Capture the cell that displays the provided text and extract its [x, y] central coordinate. 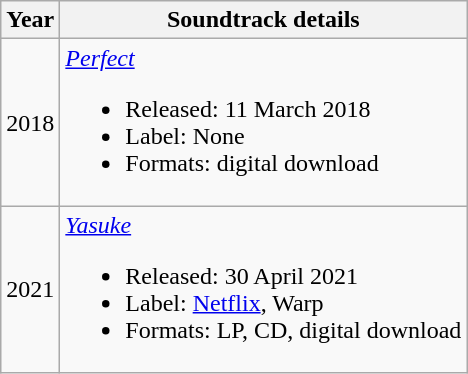
2021 [30, 290]
YasukeReleased: 30 April 2021Label: Netflix, WarpFormats: LP, CD, digital download [264, 290]
2018 [30, 122]
PerfectReleased: 11 March 2018Label: NoneFormats: digital download [264, 122]
Soundtrack details [264, 20]
Year [30, 20]
